Output the (X, Y) coordinate of the center of the cell containing the given text.  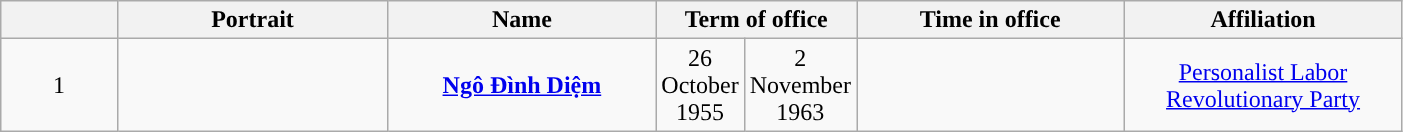
Time in office (990, 20)
Ngô Đình Diệm (522, 85)
Name (522, 20)
26 October 1955 (700, 85)
2 November 1963 (800, 85)
1 (59, 85)
Affiliation (1263, 20)
Term of office (756, 20)
Portrait (252, 20)
Personalist Labor Revolutionary Party (1263, 85)
